For the text-containing cell, return its midpoint in (X, Y) coordinate format. 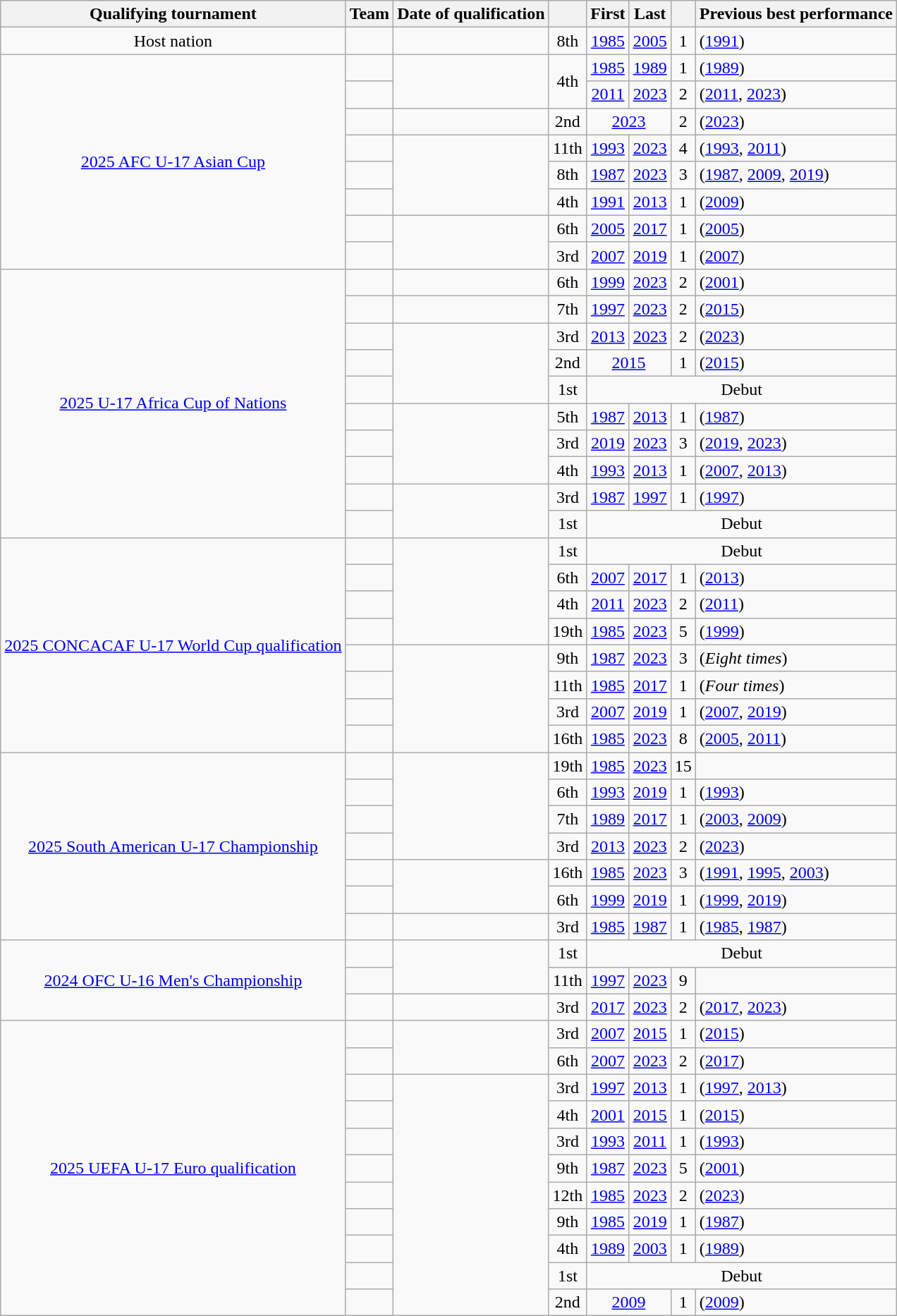
Qualifying tournament (173, 14)
5th (568, 417)
2003 (650, 1249)
(2013) (795, 578)
(1991, 1995, 2003) (795, 873)
1991 (608, 202)
(1991) (795, 41)
Last (650, 14)
(1999, 2019) (795, 900)
(2007, 2019) (795, 712)
2025 U-17 Africa Cup of Nations (173, 403)
Team (370, 14)
(2011, 2023) (795, 95)
(Four times) (795, 685)
(1997, 2013) (795, 1087)
2001 (608, 1114)
Previous best performance (795, 14)
(1985, 1987) (795, 927)
(1999) (795, 631)
(2017) (795, 1061)
(2003, 2009) (795, 820)
(Eight times) (795, 658)
(2005) (795, 229)
(2011) (795, 604)
(1997) (795, 497)
(1993, 2011) (795, 148)
(1987, 2009, 2019) (795, 175)
15 (683, 765)
(2005, 2011) (795, 738)
8 (683, 738)
Date of qualification (471, 14)
12th (568, 1195)
2025 AFC U-17 Asian Cup (173, 162)
2024 OFC U-16 Men's Championship (173, 980)
9 (683, 980)
(2019, 2023) (795, 444)
(2007, 2013) (795, 470)
2025 CONCACAF U-17 World Cup qualification (173, 645)
2025 UEFA U-17 Euro qualification (173, 1168)
Host nation (173, 41)
First (608, 14)
2025 South American U-17 Championship (173, 846)
2009 (629, 1303)
(2007) (795, 255)
4 (683, 148)
(2017, 2023) (795, 1007)
